Pinpoint the cell where the given text exists, returning its [X, Y] midpoint coordinate. 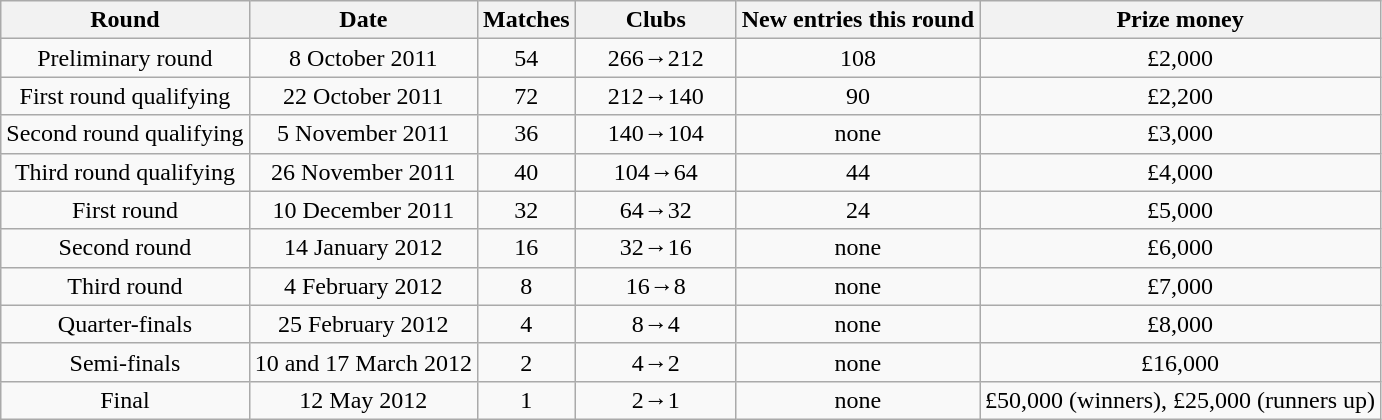
90 [858, 96]
£8,000 [1180, 324]
£5,000 [1180, 210]
Date [363, 20]
16→8 [656, 286]
£3,000 [1180, 134]
£6,000 [1180, 248]
64→32 [656, 210]
4 [526, 324]
£2,000 [1180, 58]
£7,000 [1180, 286]
36 [526, 134]
Prize money [1180, 20]
First round [125, 210]
22 October 2011 [363, 96]
£2,200 [1180, 96]
104→64 [656, 172]
5 November 2011 [363, 134]
Second round qualifying [125, 134]
Round [125, 20]
£16,000 [1180, 362]
Third round qualifying [125, 172]
2 [526, 362]
10 December 2011 [363, 210]
72 [526, 96]
Final [125, 400]
14 January 2012 [363, 248]
£4,000 [1180, 172]
32→16 [656, 248]
8 [526, 286]
Second round [125, 248]
10 and 17 March 2012 [363, 362]
32 [526, 210]
212→140 [656, 96]
Clubs [656, 20]
Quarter-finals [125, 324]
2→1 [656, 400]
Third round [125, 286]
4 February 2012 [363, 286]
4→2 [656, 362]
New entries this round [858, 20]
140→104 [656, 134]
8 October 2011 [363, 58]
108 [858, 58]
44 [858, 172]
12 May 2012 [363, 400]
First round qualifying [125, 96]
Semi-finals [125, 362]
£50,000 (winners), £25,000 (runners up) [1180, 400]
54 [526, 58]
Matches [526, 20]
Preliminary round [125, 58]
25 February 2012 [363, 324]
266→212 [656, 58]
40 [526, 172]
24 [858, 210]
16 [526, 248]
8→4 [656, 324]
1 [526, 400]
26 November 2011 [363, 172]
